Capture the cell that displays the provided text and extract its (x, y) central coordinate. 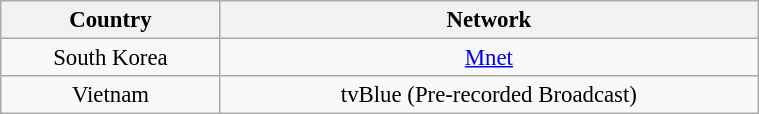
Vietnam (110, 95)
Network (489, 20)
Country (110, 20)
Mnet (489, 58)
tvBlue (Pre-recorded Broadcast) (489, 95)
South Korea (110, 58)
